Locate the cell with the specified text and output its [x, y] center coordinate. 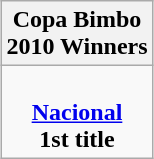
Nacional1st title [77, 112]
Copa Bimbo2010 Winners [77, 34]
